Locate the cell with the specified text and output its [X, Y] center coordinate. 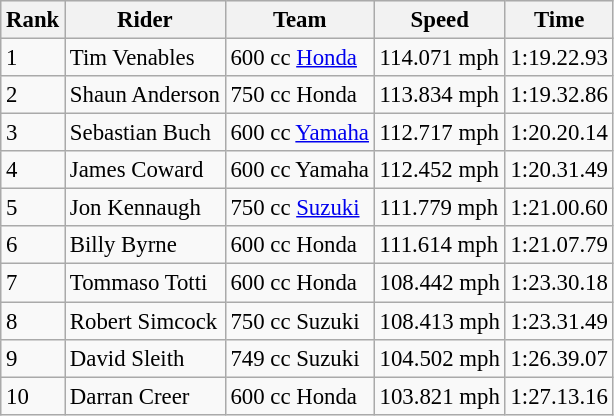
1:19.22.93 [559, 58]
103.821 mph [440, 396]
5 [33, 208]
8 [33, 321]
Rank [33, 20]
3 [33, 133]
7 [33, 283]
104.502 mph [440, 358]
9 [33, 358]
112.452 mph [440, 170]
Jon Kennaugh [146, 208]
1:19.32.86 [559, 95]
1:26.39.07 [559, 358]
Tommaso Totti [146, 283]
Speed [440, 20]
David Sleith [146, 358]
Robert Simcock [146, 321]
1:27.13.16 [559, 396]
James Coward [146, 170]
1:20.20.14 [559, 133]
749 cc Suzuki [300, 358]
4 [33, 170]
Time [559, 20]
1:21.07.79 [559, 245]
1:21.00.60 [559, 208]
Sebastian Buch [146, 133]
Darran Creer [146, 396]
2 [33, 95]
1:20.31.49 [559, 170]
111.779 mph [440, 208]
1 [33, 58]
108.442 mph [440, 283]
111.614 mph [440, 245]
Billy Byrne [146, 245]
Rider [146, 20]
1:23.31.49 [559, 321]
108.413 mph [440, 321]
Shaun Anderson [146, 95]
113.834 mph [440, 95]
112.717 mph [440, 133]
Tim Venables [146, 58]
6 [33, 245]
1:23.30.18 [559, 283]
10 [33, 396]
Team [300, 20]
114.071 mph [440, 58]
750 cc Honda [300, 95]
